Determine the [X, Y] coordinate at the center of the cell enclosing the given text.  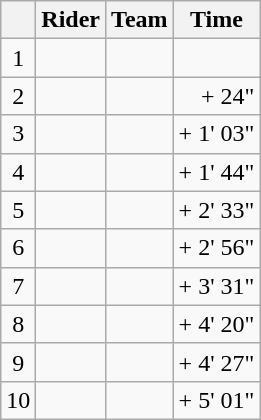
+ 5' 01" [216, 400]
3 [18, 134]
6 [18, 248]
2 [18, 96]
10 [18, 400]
+ 4' 20" [216, 324]
7 [18, 286]
1 [18, 58]
Time [216, 20]
+ 3' 31" [216, 286]
5 [18, 210]
+ 1' 44" [216, 172]
Rider [71, 20]
9 [18, 362]
+ 2' 56" [216, 248]
4 [18, 172]
+ 4' 27" [216, 362]
+ 24" [216, 96]
Team [140, 20]
8 [18, 324]
+ 2' 33" [216, 210]
+ 1' 03" [216, 134]
